Return the [x, y] coordinate for the center point of the cell that contains the specified text.  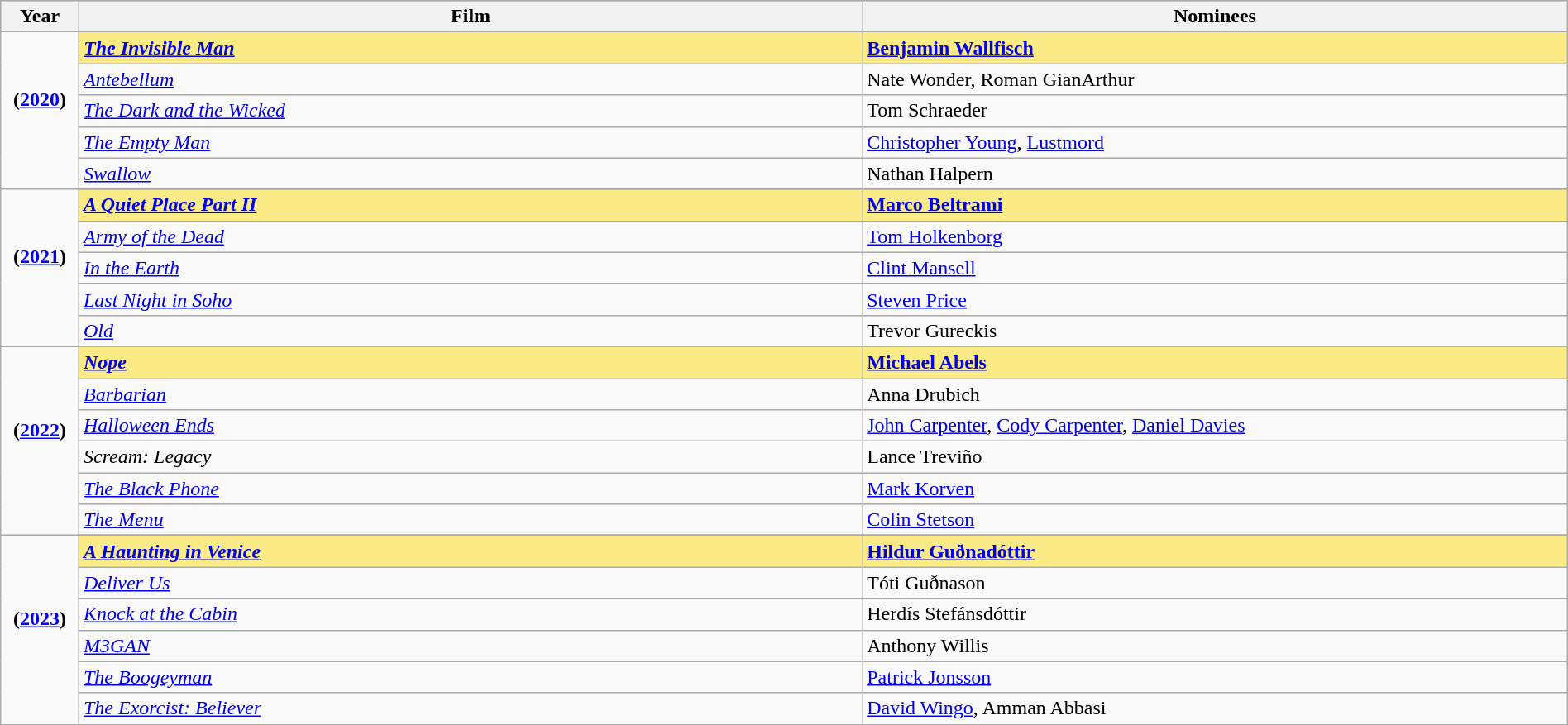
Christopher Young, Lustmord [1216, 142]
Steven Price [1216, 299]
Colin Stetson [1216, 520]
A Quiet Place Part II [470, 205]
Army of the Dead [470, 236]
Herdís Stefánsdóttir [1216, 614]
Anna Drubich [1216, 394]
David Wingo, Amman Abbasi [1216, 708]
(2021) [40, 268]
Clint Mansell [1216, 268]
Nope [470, 362]
Anthony Willis [1216, 646]
The Boogeyman [470, 677]
Deliver Us [470, 583]
Nathan Halpern [1216, 174]
Antebellum [470, 79]
Year [40, 17]
Lance Treviño [1216, 457]
The Empty Man [470, 142]
Knock at the Cabin [470, 614]
A Haunting in Venice [470, 551]
Old [470, 331]
Halloween Ends [470, 426]
Trevor Gureckis [1216, 331]
Nominees [1216, 17]
Last Night in Soho [470, 299]
The Invisible Man [470, 48]
Patrick Jonsson [1216, 677]
The Exorcist: Believer [470, 708]
The Menu [470, 520]
The Black Phone [470, 489]
Michael Abels [1216, 362]
Tom Holkenborg [1216, 236]
Scream: Legacy [470, 457]
(2022) [40, 441]
John Carpenter, Cody Carpenter, Daniel Davies [1216, 426]
Benjamin Wallfisch [1216, 48]
M3GAN [470, 646]
Tóti Guðnason [1216, 583]
Marco Beltrami [1216, 205]
Swallow [470, 174]
In the Earth [470, 268]
The Dark and the Wicked [470, 111]
Tom Schraeder [1216, 111]
Mark Korven [1216, 489]
Hildur Guðnadóttir [1216, 551]
Nate Wonder, Roman GianArthur [1216, 79]
(2023) [40, 630]
Barbarian [470, 394]
(2020) [40, 111]
Film [470, 17]
